Extract the (X, Y) coordinate from the center of the cell holding the provided text.  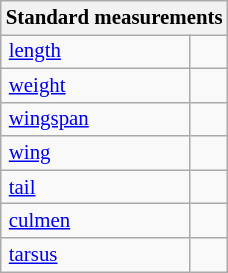
culmen (95, 221)
Standard measurements (114, 18)
tail (95, 187)
weight (95, 85)
wingspan (95, 119)
tarsus (95, 255)
wing (95, 153)
length (95, 51)
